Extract the (x, y) coordinate from the center of the cell holding the provided text.  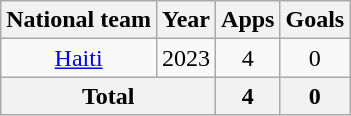
Apps (248, 20)
Total (108, 96)
Haiti (79, 58)
2023 (186, 58)
Year (186, 20)
Goals (315, 20)
National team (79, 20)
